Provide the [X, Y] coordinate of the cell's center where the given text is located.  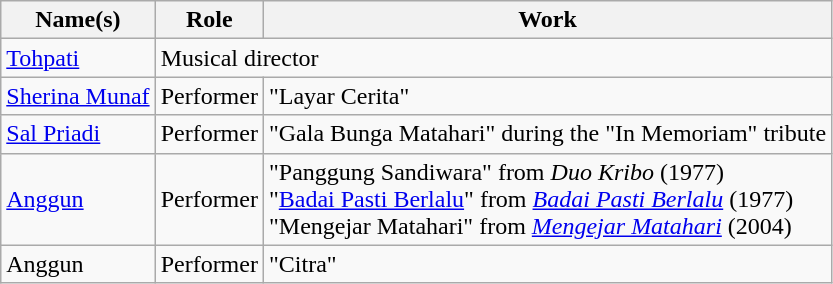
Musical director [493, 58]
Role [209, 20]
Name(s) [78, 20]
Sal Priadi [78, 134]
Work [547, 20]
"Gala Bunga Matahari" during the "In Memoriam" tribute [547, 134]
"Panggung Sandiwara" from Duo Kribo (1977)"Badai Pasti Berlalu" from Badai Pasti Berlalu (1977)"Mengejar Matahari" from Mengejar Matahari (2004) [547, 199]
Tohpati [78, 58]
Sherina Munaf [78, 96]
"Layar Cerita" [547, 96]
"Citra" [547, 264]
